Search for the cell housing the specified text and yield its [x, y] center coordinate. 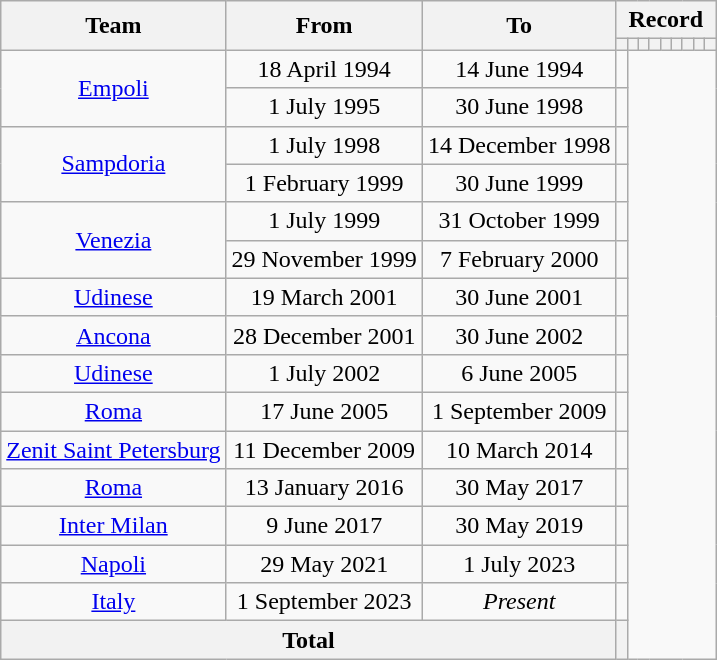
30 May 2019 [519, 526]
13 January 2016 [324, 488]
1 February 1999 [324, 183]
30 June 2001 [519, 297]
From [324, 26]
1 July 1995 [324, 107]
Present [519, 602]
29 May 2021 [324, 564]
Venezia [114, 240]
1 September 2009 [519, 411]
Empoli [114, 88]
31 October 1999 [519, 221]
Inter Milan [114, 526]
Italy [114, 602]
To [519, 26]
30 June 1998 [519, 107]
1 July 1998 [324, 145]
30 May 2017 [519, 488]
11 December 2009 [324, 449]
9 June 2017 [324, 526]
17 June 2005 [324, 411]
Napoli [114, 564]
14 June 1994 [519, 69]
7 February 2000 [519, 259]
19 March 2001 [324, 297]
1 July 2002 [324, 373]
30 June 2002 [519, 335]
29 November 1999 [324, 259]
Sampdoria [114, 164]
1 July 2023 [519, 564]
1 September 2023 [324, 602]
Total [308, 640]
Team [114, 26]
Record [666, 20]
10 March 2014 [519, 449]
Ancona [114, 335]
30 June 1999 [519, 183]
14 December 1998 [519, 145]
Zenit Saint Petersburg [114, 449]
1 July 1999 [324, 221]
6 June 2005 [519, 373]
18 April 1994 [324, 69]
28 December 2001 [324, 335]
